Output the (X, Y) coordinate of the center of the cell containing the given text.  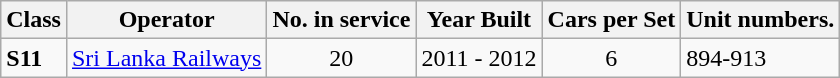
Cars per Set (612, 20)
Year Built (479, 20)
Sri Lanka Railways (166, 58)
Unit numbers. (760, 20)
6 (612, 58)
2011 - 2012 (479, 58)
20 (342, 58)
Operator (166, 20)
No. in service (342, 20)
S11 (34, 58)
Class (34, 20)
894-913 (760, 58)
